For the text-containing cell, return its midpoint in [X, Y] coordinate format. 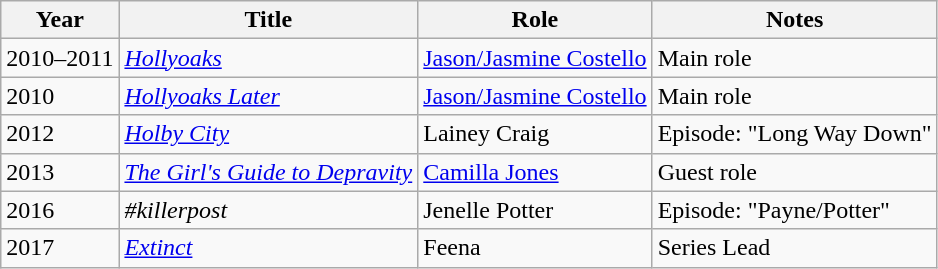
Episode: "Payne/Potter" [794, 210]
Jenelle Potter [535, 210]
Lainey Craig [535, 134]
Hollyoaks [268, 58]
Notes [794, 20]
2016 [60, 210]
Role [535, 20]
2010 [60, 96]
2012 [60, 134]
2013 [60, 172]
Year [60, 20]
Hollyoaks Later [268, 96]
2010–2011 [60, 58]
Series Lead [794, 248]
#killerpost [268, 210]
The Girl's Guide to Depravity [268, 172]
Title [268, 20]
Guest role [794, 172]
2017 [60, 248]
Feena [535, 248]
Extinct [268, 248]
Camilla Jones [535, 172]
Episode: "Long Way Down" [794, 134]
Holby City [268, 134]
